Pinpoint the cell where the given text exists, returning its [X, Y] midpoint coordinate. 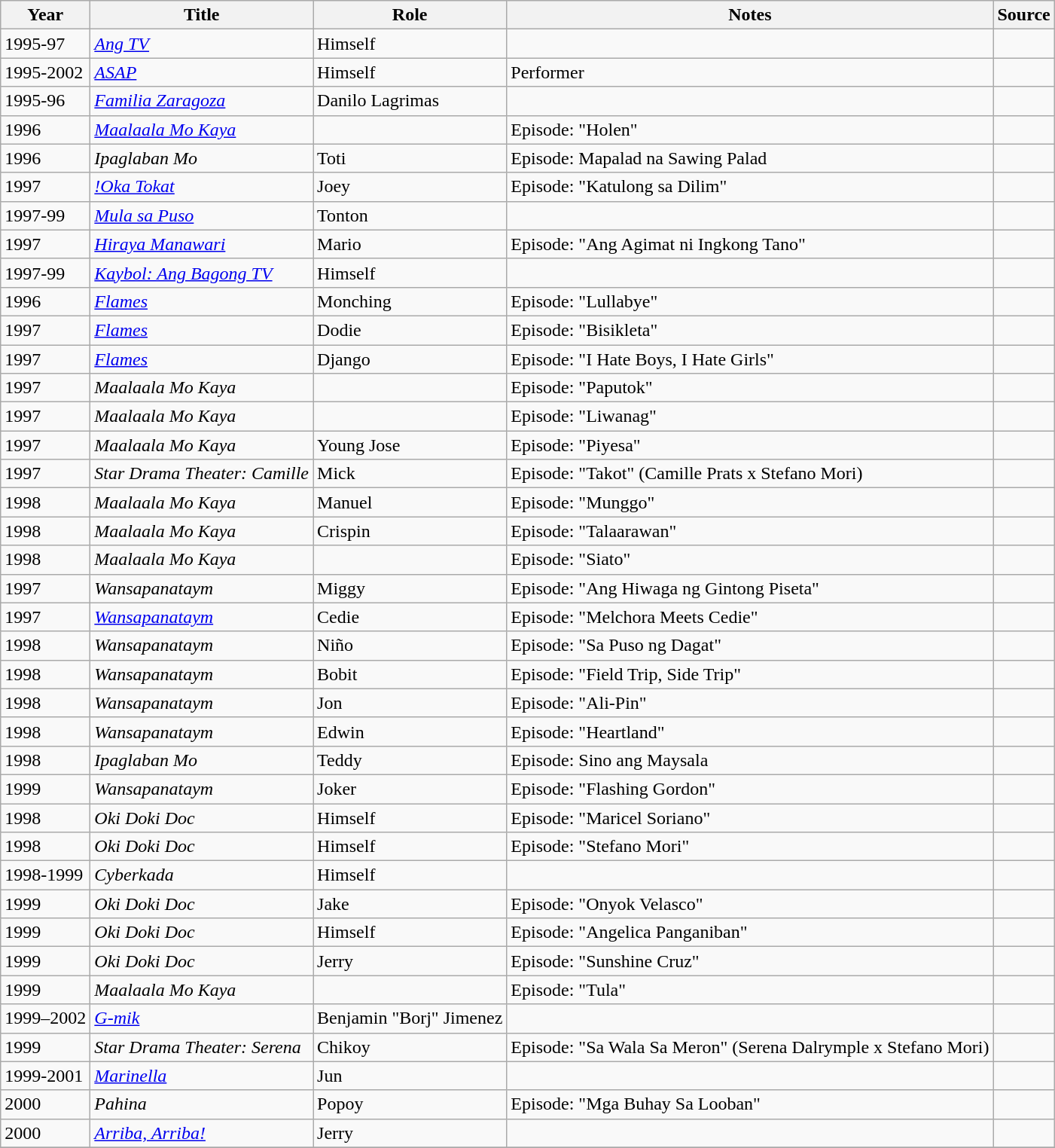
Jake [410, 904]
Role [410, 15]
Episode: "Katulong sa Dilim" [750, 187]
Miggy [410, 588]
Marinella [202, 1076]
Episode: "Talaarawan" [750, 531]
Star Drama Theater: Serena [202, 1047]
Episode: "Takot" (Camille Prats x Stefano Mori) [750, 474]
Joker [410, 789]
!Oka Tokat [202, 187]
Niño [410, 646]
Source [1024, 15]
Django [410, 359]
Episode: "Mga Buhay Sa Looban" [750, 1104]
Episode: "Sa Puso ng Dagat" [750, 646]
Episode: "Piyesa" [750, 445]
Episode: "Ali-Pin" [750, 703]
Episode: Sino ang Maysala [750, 760]
ASAP [202, 72]
Performer [750, 72]
Cedie [410, 617]
Manuel [410, 502]
Year [45, 15]
Danilo Lagrimas [410, 101]
Title [202, 15]
Episode: "Field Trip, Side Trip" [750, 674]
1998-1999 [45, 875]
Cyberkada [202, 875]
Edwin [410, 731]
Episode: "Angelica Panganiban" [750, 933]
Dodie [410, 330]
Ang TV [202, 44]
Benjamin "Borj" Jimenez [410, 1018]
Episode: "Stefano Mori" [750, 847]
Episode: "Liwanag" [750, 417]
1999-2001 [45, 1076]
Mula sa Puso [202, 215]
Notes [750, 15]
Episode: "Sa Wala Sa Meron" (Serena Dalrymple x Stefano Mori) [750, 1047]
Star Drama Theater: Camille [202, 474]
Episode: "Onyok Velasco" [750, 904]
Episode: "Maricel Soriano" [750, 817]
Episode: "Tula" [750, 990]
Episode: "Siato" [750, 560]
Episode: "Ang Agimat ni Ingkong Tano" [750, 244]
Mario [410, 244]
Chikoy [410, 1047]
G-mik [202, 1018]
Toti [410, 158]
Episode: "Paputok" [750, 388]
1999–2002 [45, 1018]
Tonton [410, 215]
Kaybol: Ang Bagong TV [202, 273]
1995-97 [45, 44]
1995-2002 [45, 72]
Episode: "I Hate Boys, I Hate Girls" [750, 359]
Bobit [410, 674]
Episode: "Holen" [750, 130]
Episode: "Ang Hiwaga ng Gintong Piseta" [750, 588]
Episode: "Flashing Gordon" [750, 789]
Young Jose [410, 445]
Episode: "Sunshine Cruz" [750, 961]
Episode: Mapalad na Sawing Palad [750, 158]
Popoy [410, 1104]
Familia Zaragoza [202, 101]
1995-96 [45, 101]
Episode: "Heartland" [750, 731]
Joey [410, 187]
Crispin [410, 531]
Mick [410, 474]
Episode: "Melchora Meets Cedie" [750, 617]
Monching [410, 301]
Episode: "Munggo" [750, 502]
Teddy [410, 760]
Arriba, Arriba! [202, 1133]
Episode: "Lullabye" [750, 301]
Episode: "Bisikleta" [750, 330]
Pahina [202, 1104]
Jun [410, 1076]
Jon [410, 703]
Hiraya Manawari [202, 244]
